Capture the cell that displays the provided text and extract its [x, y] central coordinate. 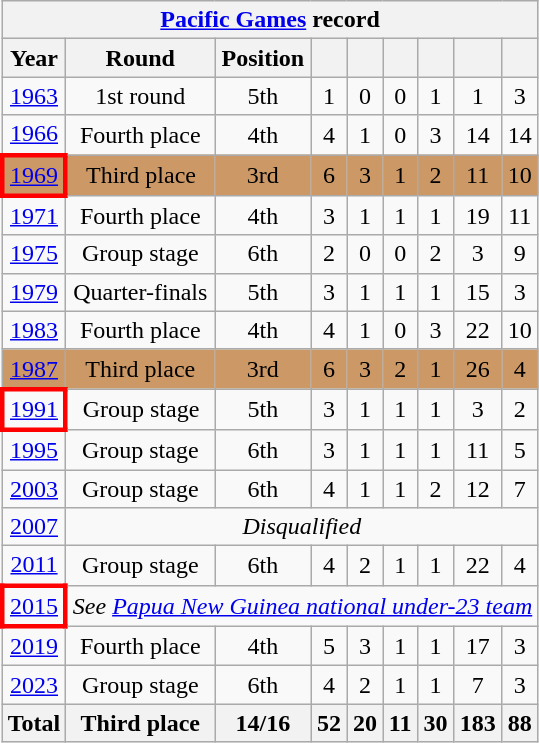
1969 [34, 174]
1971 [34, 216]
2019 [34, 646]
2023 [34, 685]
2007 [34, 527]
30 [436, 723]
1983 [34, 330]
1991 [34, 410]
1987 [34, 369]
1966 [34, 135]
Disqualified [302, 527]
1975 [34, 254]
26 [477, 369]
2015 [34, 606]
20 [365, 723]
Round [140, 58]
52 [329, 723]
15 [477, 292]
9 [520, 254]
14/16 [263, 723]
See Papua New Guinea national under-23 team [302, 606]
2003 [34, 489]
12 [477, 489]
Year [34, 58]
1st round [140, 96]
Position [263, 58]
183 [477, 723]
1995 [34, 450]
1963 [34, 96]
Pacific Games record [270, 20]
Quarter-finals [140, 292]
17 [477, 646]
Total [34, 723]
88 [520, 723]
2011 [34, 566]
19 [477, 216]
1979 [34, 292]
